For the text-containing cell, return its midpoint in [x, y] coordinate format. 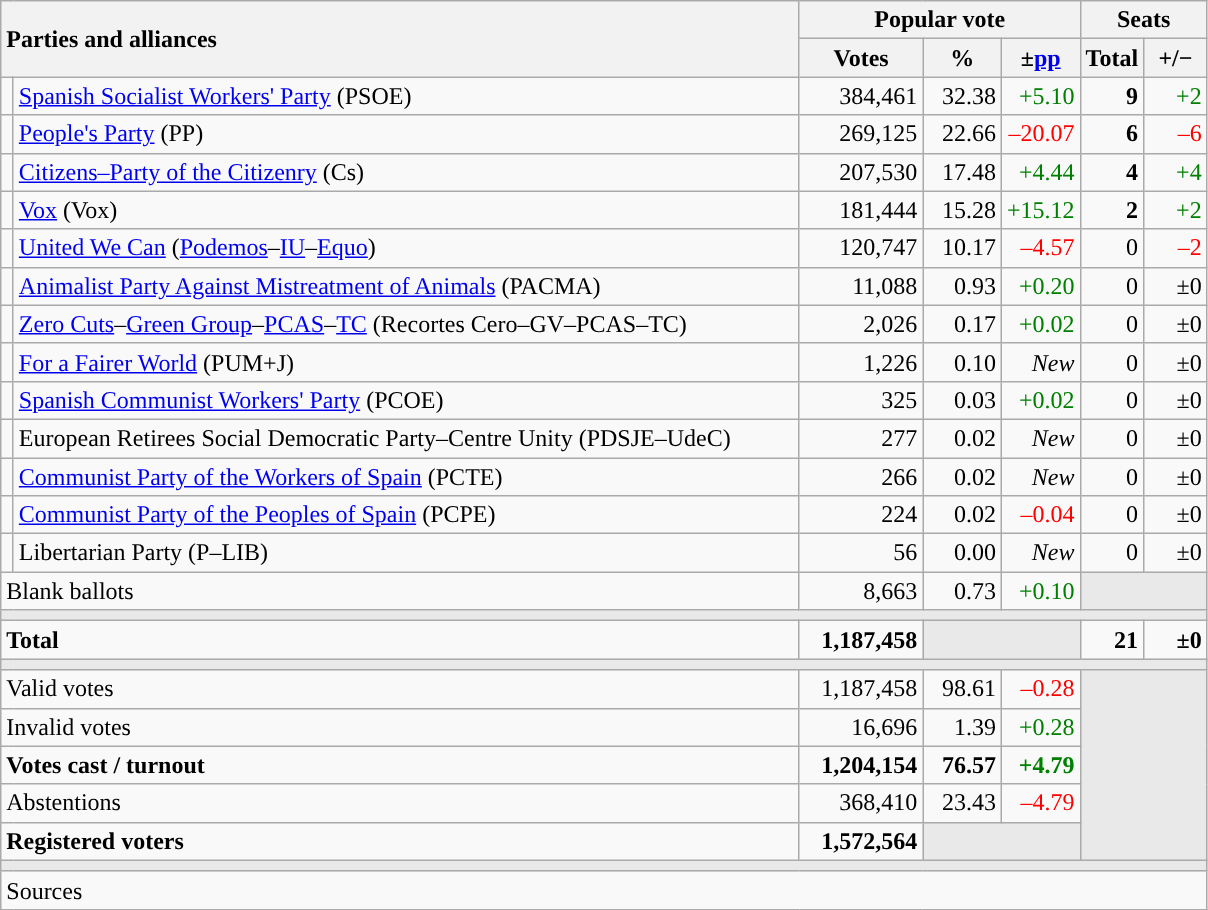
98.61 [962, 689]
Communist Party of the Workers of Spain (PCTE) [406, 477]
+/− [1176, 58]
+4.79 [1040, 765]
224 [861, 515]
120,747 [861, 248]
+0.28 [1040, 727]
Parties and alliances [400, 39]
+4 [1176, 172]
Abstentions [400, 803]
9 [1112, 96]
–4.79 [1040, 803]
23.43 [962, 803]
% [962, 58]
10.17 [962, 248]
1,226 [861, 362]
384,461 [861, 96]
–4.57 [1040, 248]
1.39 [962, 727]
181,444 [861, 210]
0.03 [962, 400]
22.66 [962, 134]
15.28 [962, 210]
Zero Cuts–Green Group–PCAS–TC (Recortes Cero–GV–PCAS–TC) [406, 324]
Animalist Party Against Mistreatment of Animals (PACMA) [406, 286]
People's Party (PP) [406, 134]
266 [861, 477]
76.57 [962, 765]
+5.10 [1040, 96]
+0.20 [1040, 286]
0.17 [962, 324]
4 [1112, 172]
2,026 [861, 324]
2 [1112, 210]
For a Fairer World (PUM+J) [406, 362]
Spanish Communist Workers' Party (PCOE) [406, 400]
6 [1112, 134]
277 [861, 438]
–2 [1176, 248]
1,204,154 [861, 765]
European Retirees Social Democratic Party–Centre Unity (PDSJE–UdeC) [406, 438]
Registered voters [400, 841]
207,530 [861, 172]
0.93 [962, 286]
0.10 [962, 362]
Blank ballots [400, 591]
0.73 [962, 591]
Sources [604, 890]
8,663 [861, 591]
Communist Party of the Peoples of Spain (PCPE) [406, 515]
Invalid votes [400, 727]
17.48 [962, 172]
+15.12 [1040, 210]
Votes [861, 58]
+4.44 [1040, 172]
368,410 [861, 803]
325 [861, 400]
32.38 [962, 96]
269,125 [861, 134]
21 [1112, 640]
–20.07 [1040, 134]
Valid votes [400, 689]
56 [861, 553]
United We Can (Podemos–IU–Equo) [406, 248]
+0.10 [1040, 591]
0.00 [962, 553]
16,696 [861, 727]
–0.04 [1040, 515]
Vox (Vox) [406, 210]
±pp [1040, 58]
Seats [1144, 20]
11,088 [861, 286]
–6 [1176, 134]
Citizens–Party of the Citizenry (Cs) [406, 172]
Votes cast / turnout [400, 765]
Popular vote [940, 20]
–0.28 [1040, 689]
Spanish Socialist Workers' Party (PSOE) [406, 96]
1,572,564 [861, 841]
Libertarian Party (P–LIB) [406, 553]
